Detect which cell encompasses the target text, then output its (x, y) center coordinate. 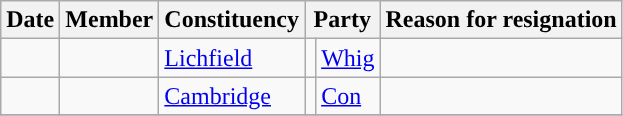
Party (342, 20)
Lichfield (232, 58)
Con (348, 96)
Constituency (232, 20)
Cambridge (232, 96)
Date (30, 20)
Reason for resignation (501, 20)
Member (110, 20)
Whig (348, 58)
